Search for the cell housing the specified text and yield its (x, y) center coordinate. 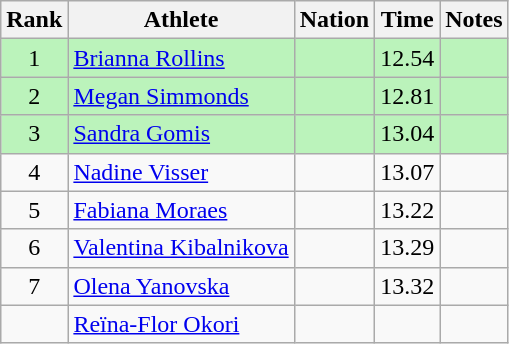
13.22 (408, 210)
13.04 (408, 134)
Time (408, 20)
Notes (474, 20)
Fabiana Moraes (181, 210)
Rank (34, 20)
5 (34, 210)
Valentina Kibalnikova (181, 248)
Nation (334, 20)
7 (34, 286)
6 (34, 248)
13.07 (408, 172)
Brianna Rollins (181, 58)
4 (34, 172)
3 (34, 134)
Sandra Gomis (181, 134)
Reïna-Flor Okori (181, 324)
12.81 (408, 96)
Olena Yanovska (181, 286)
2 (34, 96)
13.29 (408, 248)
Athlete (181, 20)
12.54 (408, 58)
1 (34, 58)
Megan Simmonds (181, 96)
13.32 (408, 286)
Nadine Visser (181, 172)
